From the cell containing the given text, extract its center point as [X, Y] coordinate. 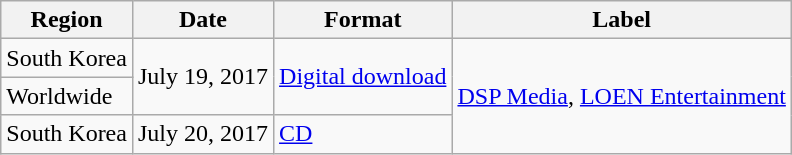
CD [363, 134]
Date [202, 20]
July 20, 2017 [202, 134]
Label [622, 20]
July 19, 2017 [202, 77]
Region [67, 20]
Digital download [363, 77]
Worldwide [67, 96]
Format [363, 20]
DSP Media, LOEN Entertainment [622, 96]
